Find where the given text appears and provide that cell's center as [x, y] coordinate. 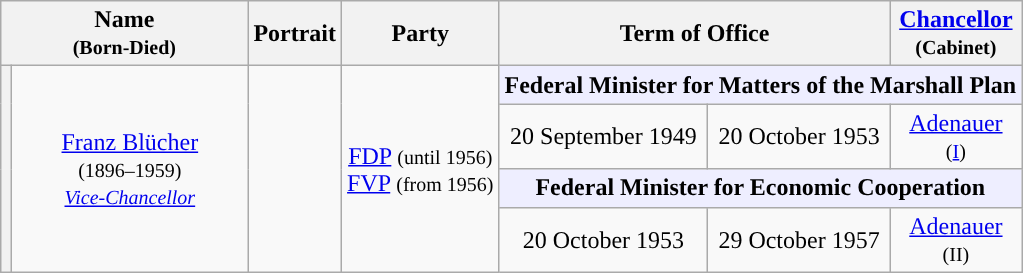
20 September 1949 [604, 136]
Name(Born-Died) [124, 34]
Federal Minister for Economic Cooperation [760, 188]
Adenauer(I) [956, 136]
29 October 1957 [799, 240]
Party [420, 34]
Federal Minister for Matters of the Marshall Plan [760, 85]
FDP (until 1956) FVP (from 1956) [420, 169]
Adenauer(II) [956, 240]
Portrait [295, 34]
Chancellor(Cabinet) [956, 34]
Term of Office [694, 34]
Franz Blücher(1896–1959)Vice-Chancellor [130, 169]
